Identify which cell holds the provided text, then report its [x, y] central coordinate. 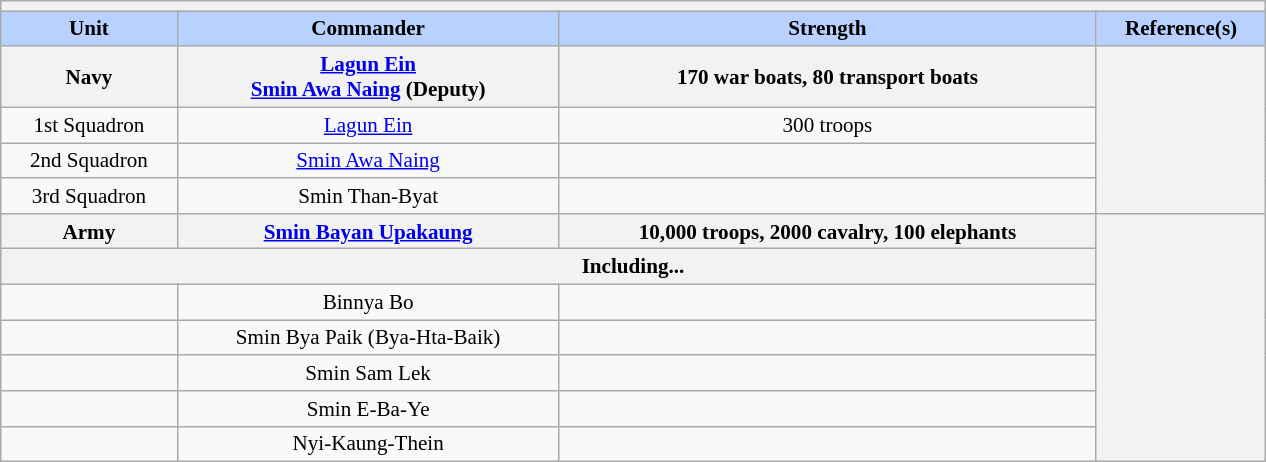
Smin Bayan Upakaung [368, 230]
2nd Squadron [88, 160]
3rd Squadron [88, 196]
Smin E-Ba-Ye [368, 408]
1st Squadron [88, 124]
Commander [368, 28]
Navy [88, 76]
Smin Bya Paik (Bya-Hta-Baik) [368, 338]
Smin Awa Naing [368, 160]
Nyi-Kaung-Thein [368, 444]
Reference(s) [1181, 28]
300 troops [828, 124]
Unit [88, 28]
Lagun Ein [368, 124]
Lagun Ein Smin Awa Naing (Deputy) [368, 76]
Binnya Bo [368, 302]
Including... [633, 266]
170 war boats, 80 transport boats [828, 76]
Smin Than-Byat [368, 196]
10,000 troops, 2000 cavalry, 100 elephants [828, 230]
Army [88, 230]
Smin Sam Lek [368, 372]
Strength [828, 28]
